Extract the [X, Y] coordinate from the center of the cell holding the provided text.  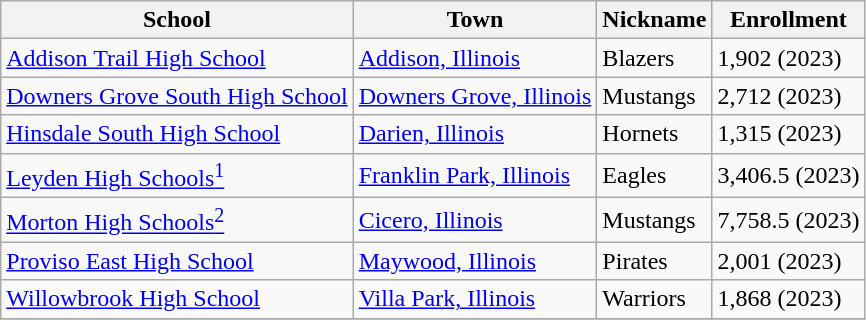
Franklin Park, Illinois [475, 176]
7,758.5 (2023) [788, 220]
Leyden High Schools1 [177, 176]
Downers Grove, Illinois [475, 96]
Hinsdale South High School [177, 134]
Blazers [654, 58]
Warriors [654, 299]
Nickname [654, 20]
Hornets [654, 134]
Maywood, Illinois [475, 261]
Town [475, 20]
2,712 (2023) [788, 96]
Cicero, Illinois [475, 220]
2,001 (2023) [788, 261]
Morton High Schools2 [177, 220]
1,868 (2023) [788, 299]
1,315 (2023) [788, 134]
Pirates [654, 261]
Enrollment [788, 20]
Darien, Illinois [475, 134]
Addison, Illinois [475, 58]
3,406.5 (2023) [788, 176]
Downers Grove South High School [177, 96]
1,902 (2023) [788, 58]
Willowbrook High School [177, 299]
School [177, 20]
Villa Park, Illinois [475, 299]
Proviso East High School [177, 261]
Eagles [654, 176]
Addison Trail High School [177, 58]
